From the cell containing the given text, extract its center point as [x, y] coordinate. 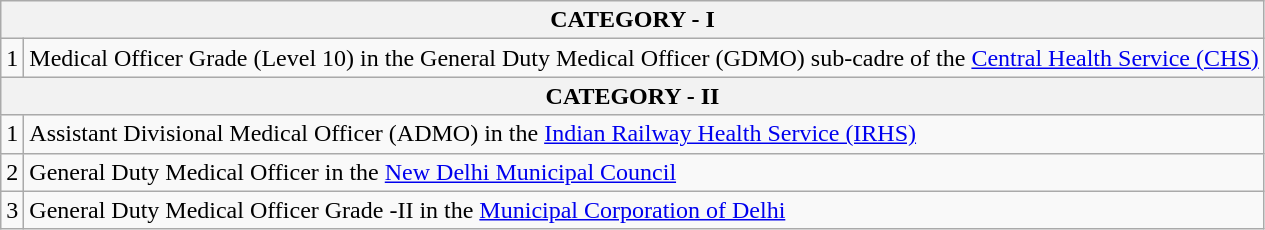
3 [12, 210]
General Duty Medical Officer in the New Delhi Municipal Council [644, 172]
Assistant Divisional Medical Officer (ADMO) in the Indian Railway Health Service (IRHS) [644, 134]
2 [12, 172]
CATEGORY - II [632, 96]
Medical Officer Grade (Level 10) in the General Duty Medical Officer (GDMO) sub-cadre of the Central Health Service (CHS) [644, 58]
General Duty Medical Officer Grade -II in the Municipal Corporation of Delhi [644, 210]
CATEGORY - I [632, 20]
